Identify which cell holds the provided text, then report its [x, y] central coordinate. 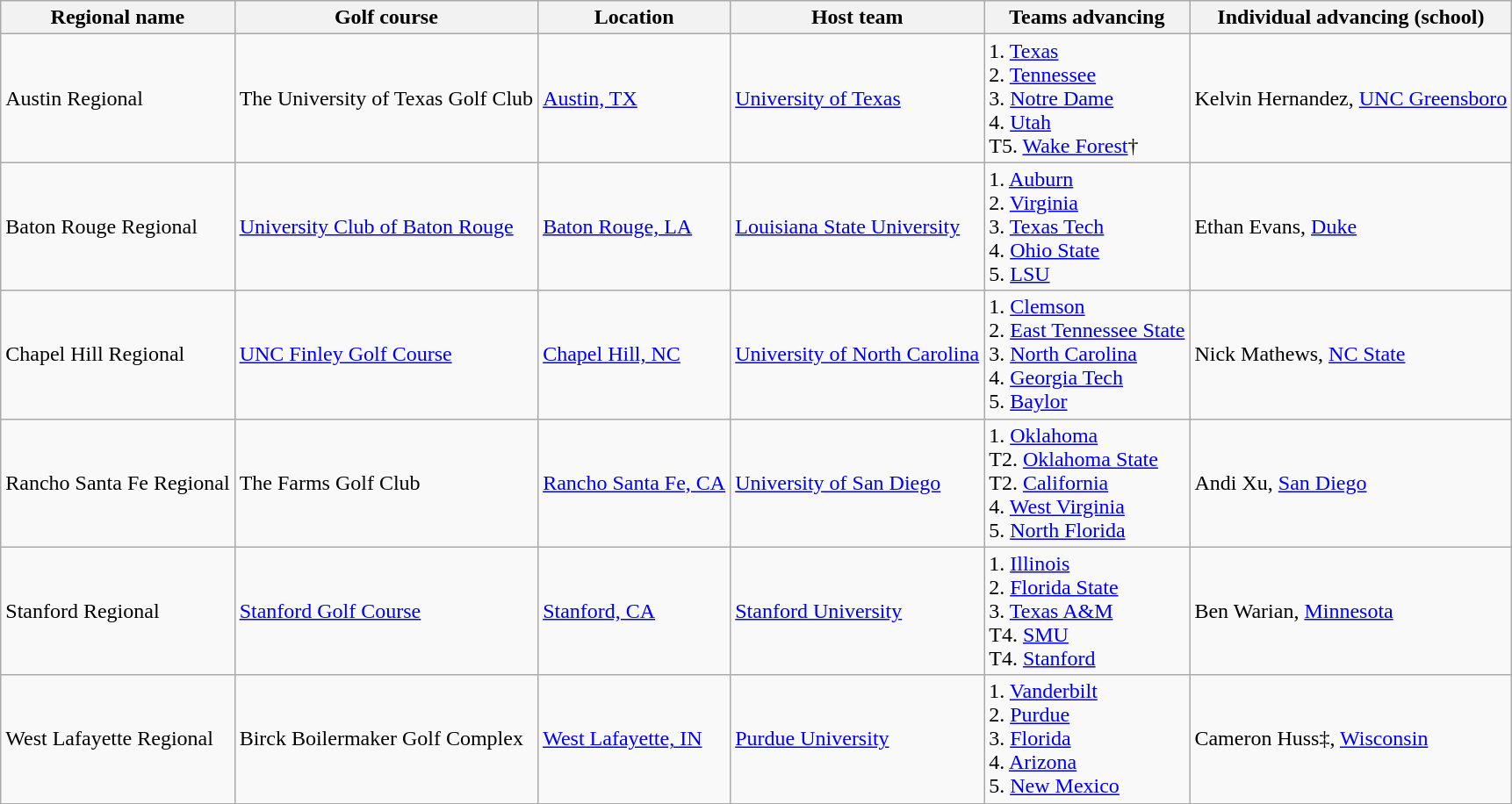
1. Vanderbilt2. Purdue3. Florida4. Arizona5. New Mexico [1087, 739]
1. Auburn2. Virginia3. Texas Tech4. Ohio State5. LSU [1087, 226]
Chapel Hill, NC [634, 355]
Ethan Evans, Duke [1350, 226]
Austin, TX [634, 98]
UNC Finley Golf Course [386, 355]
The University of Texas Golf Club [386, 98]
University Club of Baton Rouge [386, 226]
Host team [857, 18]
Stanford Golf Course [386, 611]
Andi Xu, San Diego [1350, 483]
1. Clemson2. East Tennessee State3. North Carolina4. Georgia Tech5. Baylor [1087, 355]
Individual advancing (school) [1350, 18]
Purdue University [857, 739]
1. OklahomaT2. Oklahoma StateT2. California4. West Virginia5. North Florida [1087, 483]
Golf course [386, 18]
Location [634, 18]
Stanford, CA [634, 611]
Chapel Hill Regional [118, 355]
West Lafayette, IN [634, 739]
University of North Carolina [857, 355]
Rancho Santa Fe, CA [634, 483]
The Farms Golf Club [386, 483]
Regional name [118, 18]
Baton Rouge Regional [118, 226]
University of Texas [857, 98]
Ben Warian, Minnesota [1350, 611]
University of San Diego [857, 483]
1. Texas2. Tennessee3. Notre Dame4. UtahT5. Wake Forest† [1087, 98]
Cameron Huss‡, Wisconsin [1350, 739]
Nick Mathews, NC State [1350, 355]
West Lafayette Regional [118, 739]
Birck Boilermaker Golf Complex [386, 739]
Stanford University [857, 611]
Teams advancing [1087, 18]
Kelvin Hernandez, UNC Greensboro [1350, 98]
1. Illinois2. Florida State3. Texas A&MT4. SMUT4. Stanford [1087, 611]
Stanford Regional [118, 611]
Rancho Santa Fe Regional [118, 483]
Baton Rouge, LA [634, 226]
Austin Regional [118, 98]
Louisiana State University [857, 226]
